Return (X, Y) of the center of cell containing provided text 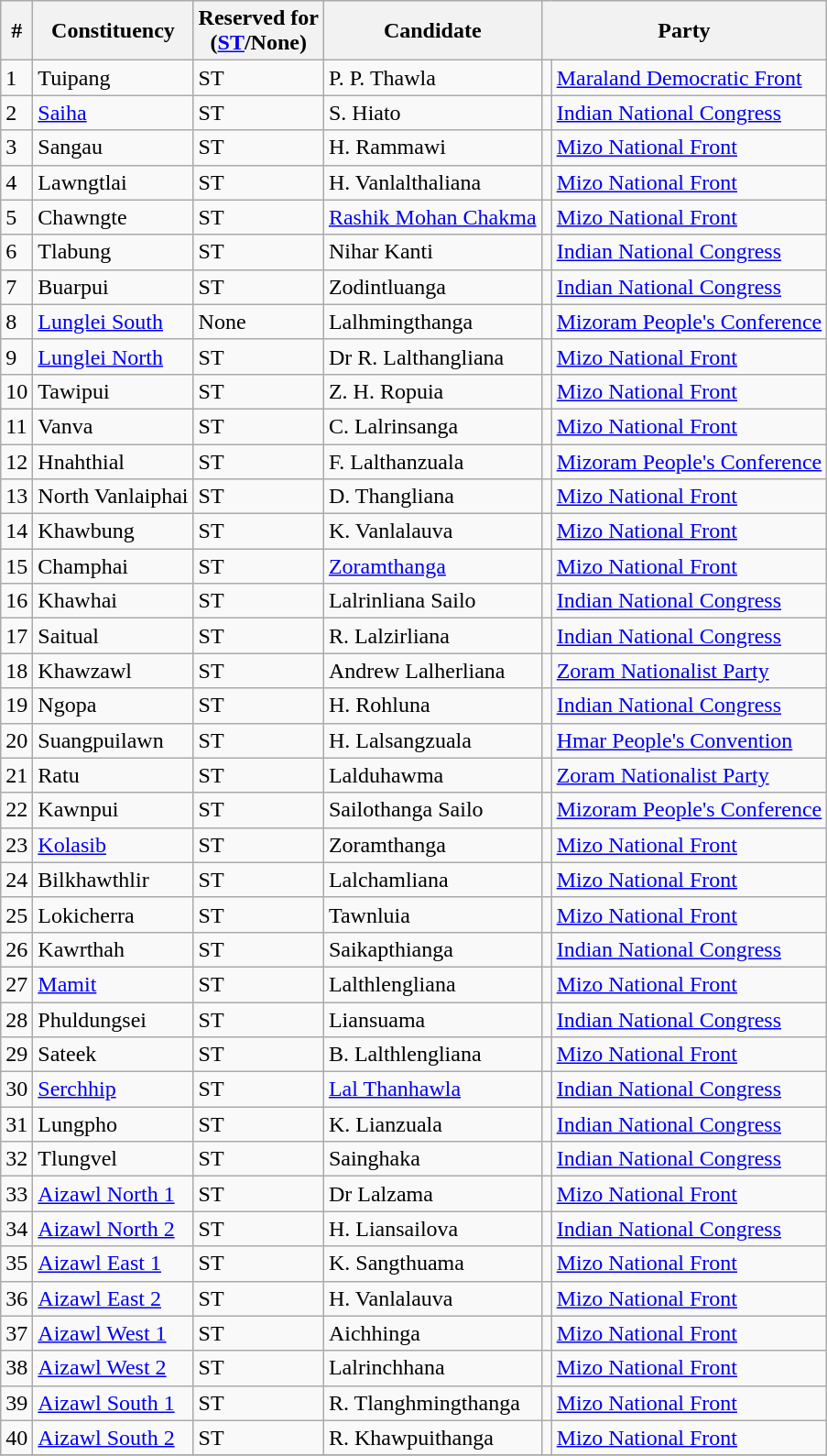
Aizawl West 1 (114, 1333)
Dr Lalzama (432, 1194)
K. Lianzuala (432, 1124)
D. Thangliana (432, 497)
Tuipang (114, 78)
27 (16, 984)
Lunglei South (114, 322)
6 (16, 252)
Liansuama (432, 1020)
Hnahthial (114, 461)
Kawrthah (114, 949)
Aizawl East 2 (114, 1298)
10 (16, 391)
28 (16, 1020)
Aizawl West 2 (114, 1368)
Lalrinliana Sailo (432, 601)
7 (16, 287)
Nihar Kanti (432, 252)
Aizawl South 1 (114, 1403)
Phuldungsei (114, 1020)
19 (16, 706)
Sateek (114, 1055)
Tlungvel (114, 1159)
Kolasib (114, 845)
34 (16, 1229)
32 (16, 1159)
Bilkhawthlir (114, 880)
Saitual (114, 636)
Lalchamliana (432, 880)
30 (16, 1089)
24 (16, 880)
Khawzawl (114, 671)
P. P. Thawla (432, 78)
Aizawl South 2 (114, 1438)
H. Vanlalauva (432, 1298)
Hmar People's Convention (689, 740)
2 (16, 113)
R. Tlanghmingthanga (432, 1403)
Zodintluanga (432, 287)
Tawipui (114, 391)
Lunglei North (114, 356)
Saikapthianga (432, 949)
Buarpui (114, 287)
Aizawl North 2 (114, 1229)
31 (16, 1124)
F. Lalthanzuala (432, 461)
22 (16, 810)
Lokicherra (114, 914)
Lalrinchhana (432, 1368)
39 (16, 1403)
Lawngtlai (114, 182)
Khawhai (114, 601)
40 (16, 1438)
Lalduhawma (432, 775)
Candidate (432, 31)
S. Hiato (432, 113)
Aichhinga (432, 1333)
Tawnluia (432, 914)
H. Rammawi (432, 148)
Saiha (114, 113)
R. Lalzirliana (432, 636)
Mamit (114, 984)
Reserved for(ST/None) (258, 31)
Party (684, 31)
4 (16, 182)
Sangau (114, 148)
29 (16, 1055)
16 (16, 601)
Lalhmingthanga (432, 322)
20 (16, 740)
Aizawl East 1 (114, 1264)
K. Sangthuama (432, 1264)
17 (16, 636)
Ratu (114, 775)
21 (16, 775)
Champhai (114, 566)
Sainghaka (432, 1159)
Kawnpui (114, 810)
8 (16, 322)
Dr R. Lalthangliana (432, 356)
9 (16, 356)
Rashik Mohan Chakma (432, 217)
None (258, 322)
Aizawl North 1 (114, 1194)
11 (16, 426)
12 (16, 461)
13 (16, 497)
Khawbung (114, 531)
1 (16, 78)
H. Rohluna (432, 706)
33 (16, 1194)
Chawngte (114, 217)
Maraland Democratic Front (689, 78)
38 (16, 1368)
# (16, 31)
35 (16, 1264)
H. Vanlalthaliana (432, 182)
Andrew Lalherliana (432, 671)
Lungpho (114, 1124)
23 (16, 845)
25 (16, 914)
R. Khawpuithanga (432, 1438)
H. Lalsangzuala (432, 740)
Lalthlengliana (432, 984)
18 (16, 671)
Tlabung (114, 252)
Suangpuilawn (114, 740)
B. Lalthlengliana (432, 1055)
15 (16, 566)
Vanva (114, 426)
North Vanlaiphai (114, 497)
Sailothanga Sailo (432, 810)
5 (16, 217)
Lal Thanhawla (432, 1089)
K. Vanlalauva (432, 531)
26 (16, 949)
Ngopa (114, 706)
Serchhip (114, 1089)
H. Liansailova (432, 1229)
36 (16, 1298)
Z. H. Ropuia (432, 391)
3 (16, 148)
Constituency (114, 31)
37 (16, 1333)
C. Lalrinsanga (432, 426)
14 (16, 531)
